Determine the (x, y) coordinate at the center of the cell enclosing the given text.  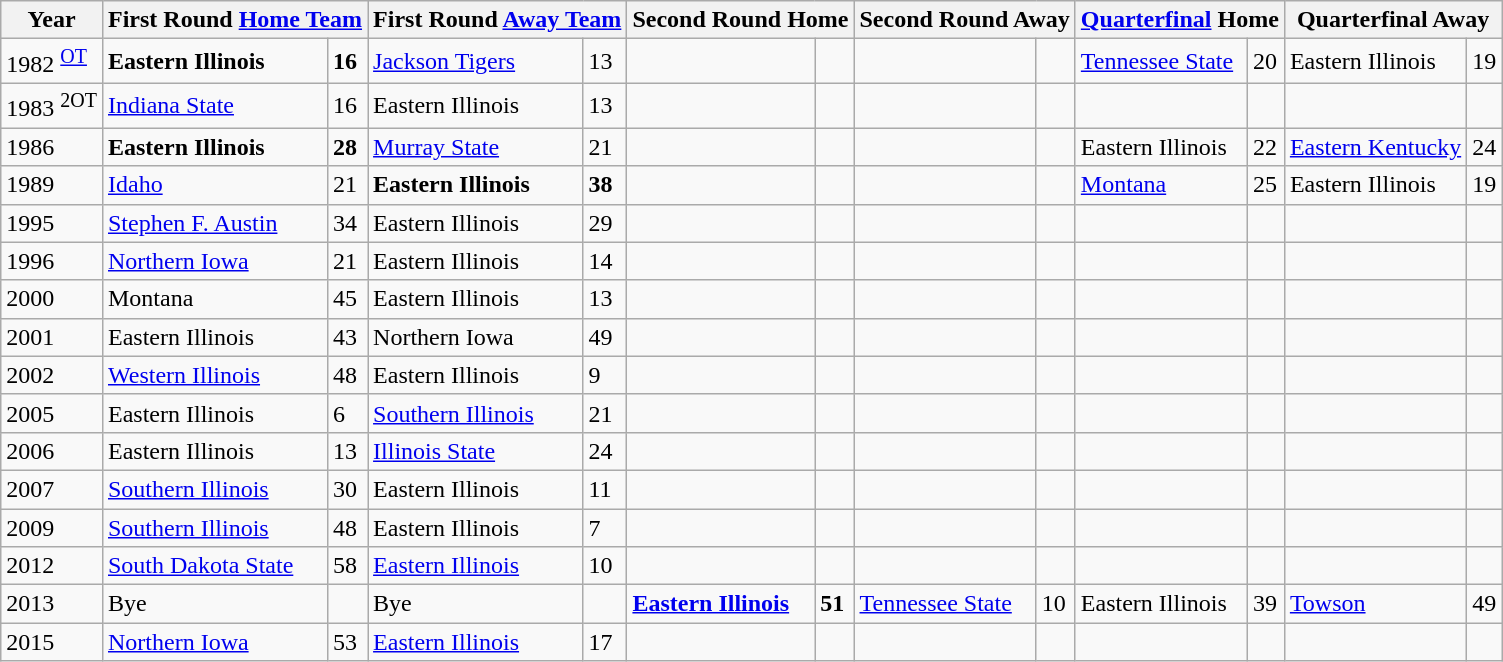
17 (605, 642)
51 (834, 604)
South Dakota State (214, 566)
58 (347, 566)
Quarterfinal Away (1392, 20)
Indiana State (214, 106)
Second Round Away (964, 20)
1986 (52, 147)
20 (1266, 62)
14 (605, 261)
9 (605, 375)
2013 (52, 604)
39 (1266, 604)
6 (347, 413)
Eastern Kentucky (1375, 147)
First Round Away Team (498, 20)
25 (1266, 185)
1989 (52, 185)
7 (605, 528)
38 (605, 185)
First Round Home Team (234, 20)
Year (52, 20)
2009 (52, 528)
2000 (52, 299)
1982 OT (52, 62)
Idaho (214, 185)
28 (347, 147)
2007 (52, 489)
22 (1266, 147)
34 (347, 223)
Western Illinois (214, 375)
29 (605, 223)
1996 (52, 261)
Illinois State (476, 451)
2012 (52, 566)
Murray State (476, 147)
2006 (52, 451)
2001 (52, 337)
1995 (52, 223)
45 (347, 299)
2005 (52, 413)
2015 (52, 642)
11 (605, 489)
30 (347, 489)
Stephen F. Austin (214, 223)
Quarterfinal Home (1180, 20)
43 (347, 337)
Jackson Tigers (476, 62)
Second Round Home (740, 20)
Towson (1375, 604)
53 (347, 642)
2002 (52, 375)
1983 2OT (52, 106)
